Scan for the cell matching the given text and deliver its [x, y] coordinate at center. 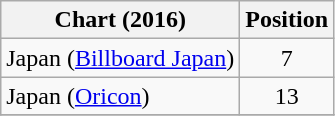
Position [287, 20]
7 [287, 58]
Japan (Oricon) [120, 96]
Japan (Billboard Japan) [120, 58]
Chart (2016) [120, 20]
13 [287, 96]
